Scan for the cell matching the given text and deliver its (x, y) coordinate at center. 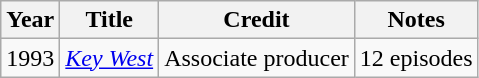
Key West (110, 58)
Year (30, 20)
12 episodes (416, 58)
Credit (257, 20)
Associate producer (257, 58)
Title (110, 20)
Notes (416, 20)
1993 (30, 58)
